Find where the given text appears and provide that cell's center as (X, Y) coordinate. 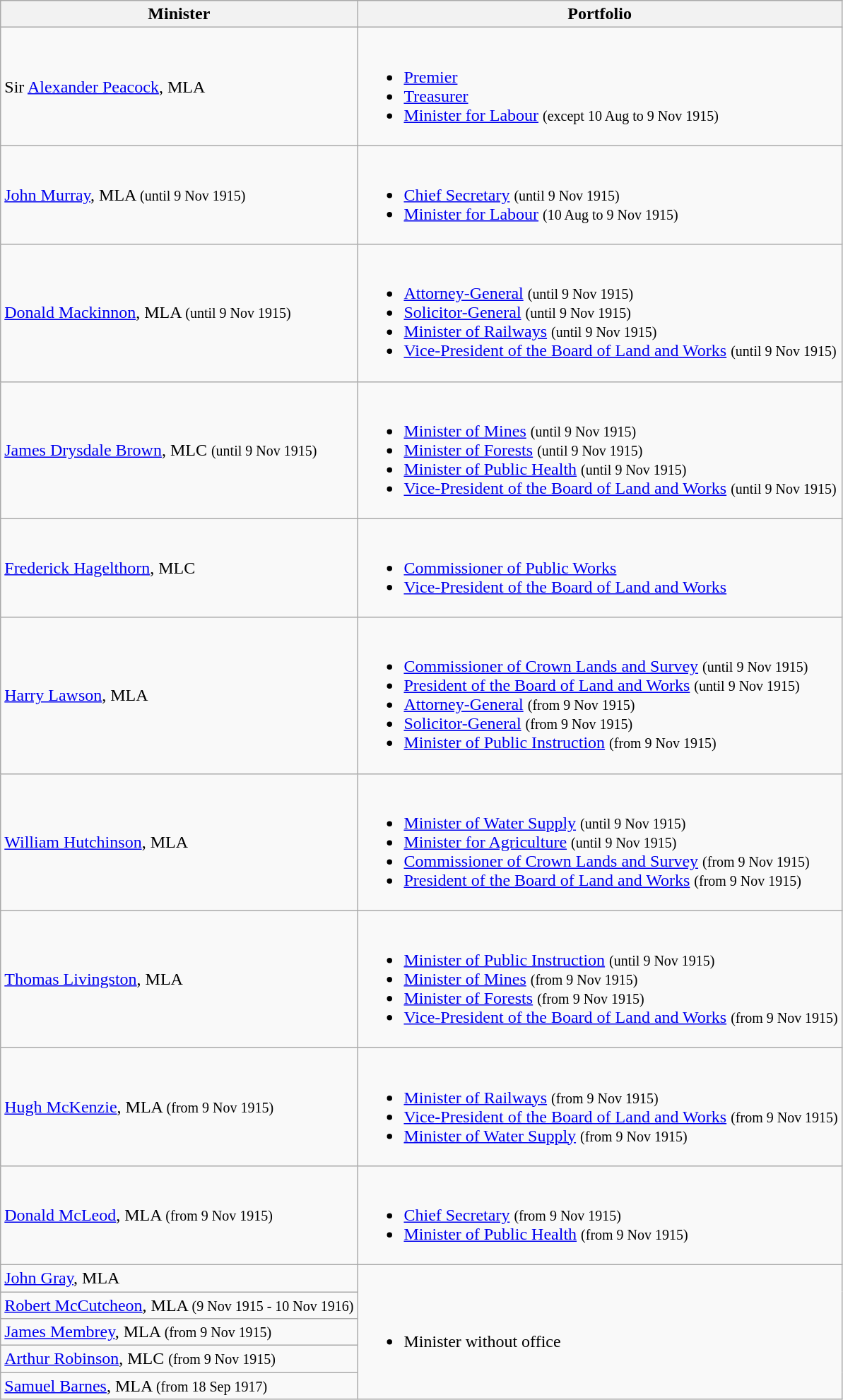
Minister of Railways (from 9 Nov 1915)Vice-President of the Board of Land and Works (from 9 Nov 1915)Minister of Water Supply (from 9 Nov 1915) (599, 1106)
Thomas Livingston, MLA (179, 979)
James Membrey, MLA (from 9 Nov 1915) (179, 1332)
Commissioner of Public WorksVice-President of the Board of Land and Works (599, 568)
John Murray, MLA (until 9 Nov 1915) (179, 195)
Sir Alexander Peacock, MLA (179, 86)
John Gray, MLA (179, 1278)
William Hutchinson, MLA (179, 842)
Frederick Hagelthorn, MLC (179, 568)
Chief Secretary (until 9 Nov 1915)Minister for Labour (10 Aug to 9 Nov 1915) (599, 195)
Robert McCutcheon, MLA (9 Nov 1915 - 10 Nov 1916) (179, 1305)
Donald Mackinnon, MLA (until 9 Nov 1915) (179, 313)
James Drysdale Brown, MLC (until 9 Nov 1915) (179, 450)
Minister (179, 14)
PremierTreasurerMinister for Labour (except 10 Aug to 9 Nov 1915) (599, 86)
Samuel Barnes, MLA (from 18 Sep 1917) (179, 1386)
Harry Lawson, MLA (179, 695)
Donald McLeod, MLA (from 9 Nov 1915) (179, 1215)
Minister without office (599, 1331)
Chief Secretary (from 9 Nov 1915)Minister of Public Health (from 9 Nov 1915) (599, 1215)
Portfolio (599, 14)
Hugh McKenzie, MLA (from 9 Nov 1915) (179, 1106)
Arthur Robinson, MLC (from 9 Nov 1915) (179, 1359)
